For the text-containing cell, return its midpoint in (X, Y) coordinate format. 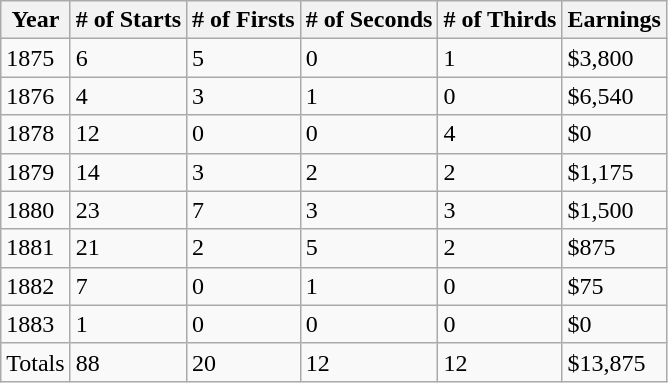
Earnings (614, 20)
1880 (36, 210)
Totals (36, 362)
$6,540 (614, 96)
1875 (36, 58)
$13,875 (614, 362)
1882 (36, 286)
20 (244, 362)
# of Thirds (500, 20)
21 (128, 248)
1876 (36, 96)
14 (128, 172)
# of Starts (128, 20)
# of Seconds (369, 20)
1878 (36, 134)
$1,175 (614, 172)
1883 (36, 324)
1881 (36, 248)
88 (128, 362)
$75 (614, 286)
$3,800 (614, 58)
23 (128, 210)
1879 (36, 172)
$875 (614, 248)
# of Firsts (244, 20)
6 (128, 58)
Year (36, 20)
$1,500 (614, 210)
